Identify which cell holds the provided text, then report its [X, Y] central coordinate. 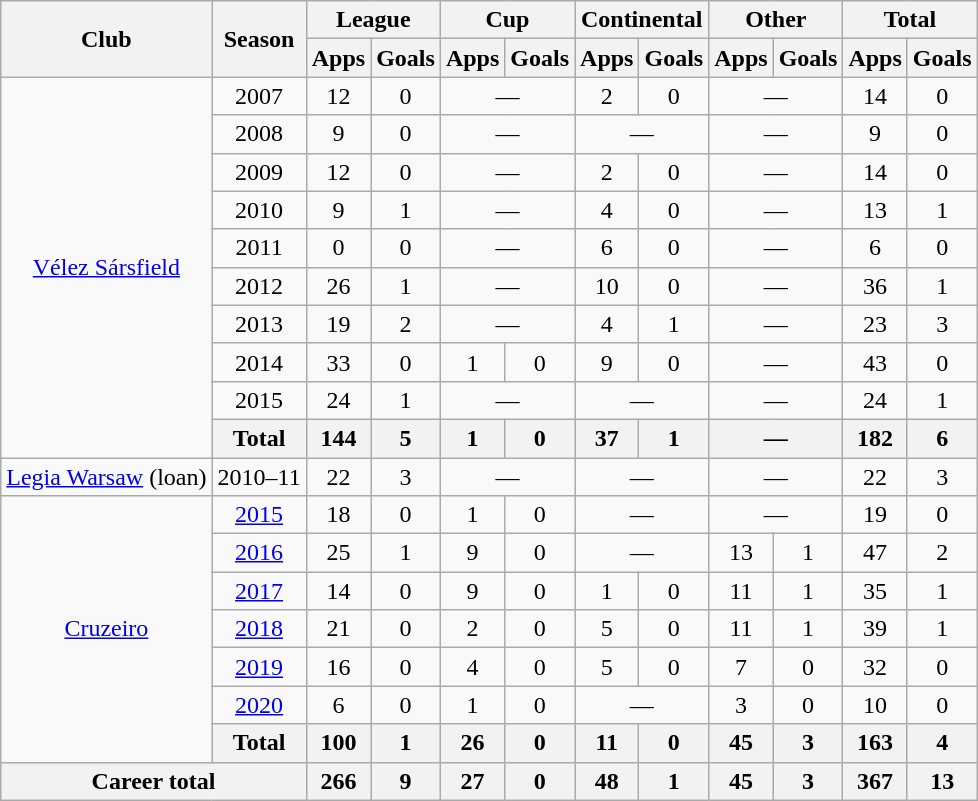
367 [875, 781]
Cup [507, 20]
2011 [259, 248]
2018 [259, 629]
2014 [259, 362]
21 [338, 629]
Season [259, 39]
23 [875, 324]
36 [875, 286]
43 [875, 362]
100 [338, 743]
2009 [259, 172]
163 [875, 743]
2010–11 [259, 477]
Career total [154, 781]
2008 [259, 134]
League [373, 20]
37 [607, 438]
144 [338, 438]
2010 [259, 210]
18 [338, 515]
2007 [259, 96]
2017 [259, 591]
35 [875, 591]
Cruzeiro [106, 629]
Vélez Sársfield [106, 268]
2016 [259, 553]
48 [607, 781]
Legia Warsaw (loan) [106, 477]
Other [776, 20]
27 [472, 781]
2019 [259, 667]
2013 [259, 324]
Continental [642, 20]
266 [338, 781]
33 [338, 362]
25 [338, 553]
16 [338, 667]
47 [875, 553]
2012 [259, 286]
7 [741, 667]
2020 [259, 705]
39 [875, 629]
32 [875, 667]
182 [875, 438]
Club [106, 39]
